Search for the cell housing the specified text and yield its (X, Y) center coordinate. 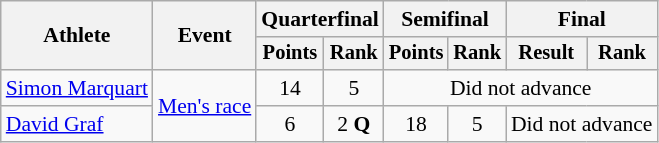
David Graf (77, 124)
Result (546, 54)
Final (582, 19)
Simon Marquart (77, 88)
Men's race (204, 106)
14 (290, 88)
Athlete (77, 36)
18 (416, 124)
6 (290, 124)
2 Q (354, 124)
Event (204, 36)
Semifinal (445, 19)
Quarterfinal (320, 19)
